Capture the cell that displays the provided text and extract its (x, y) central coordinate. 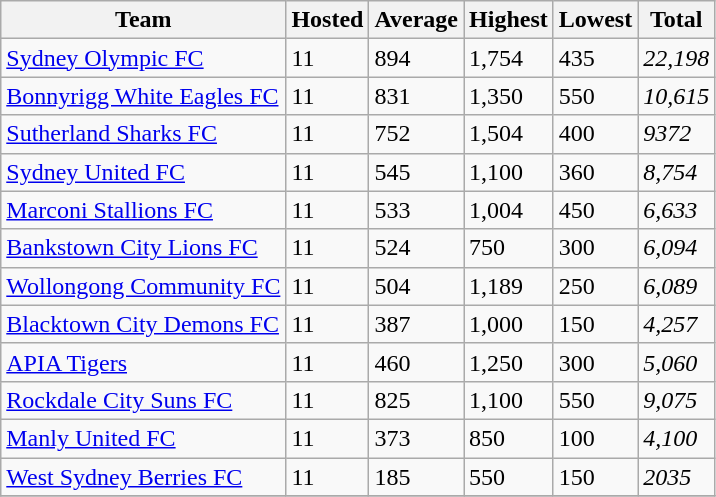
450 (595, 210)
1,504 (509, 134)
460 (416, 362)
825 (416, 400)
1,754 (509, 58)
9,075 (676, 400)
5,060 (676, 362)
Bonnyrigg White Eagles FC (144, 96)
360 (595, 172)
Wollongong Community FC (144, 286)
752 (416, 134)
4,257 (676, 324)
APIA Tigers (144, 362)
1,000 (509, 324)
250 (595, 286)
750 (509, 248)
West Sydney Berries FC (144, 477)
4,100 (676, 438)
Total (676, 20)
373 (416, 438)
1,004 (509, 210)
524 (416, 248)
Sutherland Sharks FC (144, 134)
Hosted (328, 20)
387 (416, 324)
6,094 (676, 248)
850 (509, 438)
Bankstown City Lions FC (144, 248)
Rockdale City Suns FC (144, 400)
1,250 (509, 362)
Lowest (595, 20)
Average (416, 20)
22,198 (676, 58)
Sydney United FC (144, 172)
9372 (676, 134)
Marconi Stallions FC (144, 210)
185 (416, 477)
Sydney Olympic FC (144, 58)
435 (595, 58)
400 (595, 134)
6,089 (676, 286)
Blacktown City Demons FC (144, 324)
831 (416, 96)
533 (416, 210)
2035 (676, 477)
894 (416, 58)
1,350 (509, 96)
Team (144, 20)
100 (595, 438)
Highest (509, 20)
504 (416, 286)
Manly United FC (144, 438)
8,754 (676, 172)
6,633 (676, 210)
545 (416, 172)
10,615 (676, 96)
1,189 (509, 286)
